Scan for the cell matching the given text and deliver its (x, y) coordinate at center. 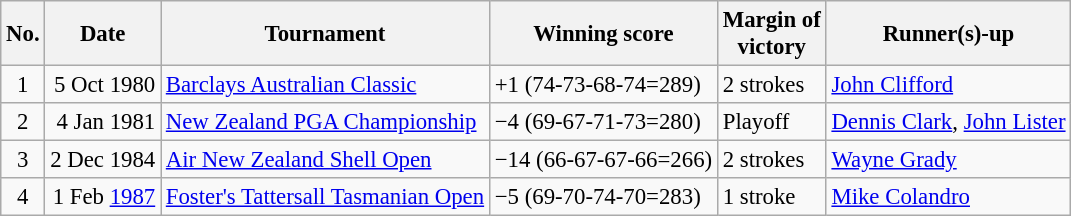
2 Dec 1984 (103, 160)
4 (23, 197)
1 stroke (772, 197)
Margin ofvictory (772, 34)
Playoff (772, 122)
Air New Zealand Shell Open (324, 160)
+1 (74-73-68-74=289) (603, 85)
Tournament (324, 34)
Winning score (603, 34)
No. (23, 34)
−4 (69-67-71-73=280) (603, 122)
Foster's Tattersall Tasmanian Open (324, 197)
John Clifford (948, 85)
Dennis Clark, John Lister (948, 122)
1 (23, 85)
Date (103, 34)
5 Oct 1980 (103, 85)
3 (23, 160)
Wayne Grady (948, 160)
−14 (66-67-67-66=266) (603, 160)
Barclays Australian Classic (324, 85)
New Zealand PGA Championship (324, 122)
2 (23, 122)
−5 (69-70-74-70=283) (603, 197)
4 Jan 1981 (103, 122)
Mike Colandro (948, 197)
Runner(s)-up (948, 34)
1 Feb 1987 (103, 197)
